Find where the given text appears and provide that cell's center as [x, y] coordinate. 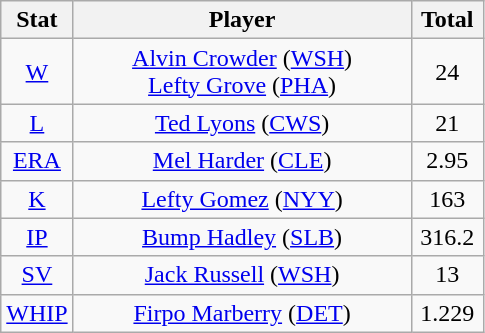
Bump Hadley (SLB) [242, 237]
W [37, 72]
Firpo Marberry (DET) [242, 313]
Stat [37, 20]
K [37, 199]
ERA [37, 161]
Ted Lyons (CWS) [242, 123]
24 [447, 72]
Mel Harder (CLE) [242, 161]
316.2 [447, 237]
13 [447, 275]
SV [37, 275]
Total [447, 20]
Jack Russell (WSH) [242, 275]
Lefty Gomez (NYY) [242, 199]
Alvin Crowder (WSH)Lefty Grove (PHA) [242, 72]
IP [37, 237]
21 [447, 123]
163 [447, 199]
Player [242, 20]
1.229 [447, 313]
2.95 [447, 161]
WHIP [37, 313]
L [37, 123]
